Output the [x, y] coordinate of the center of the cell containing the given text.  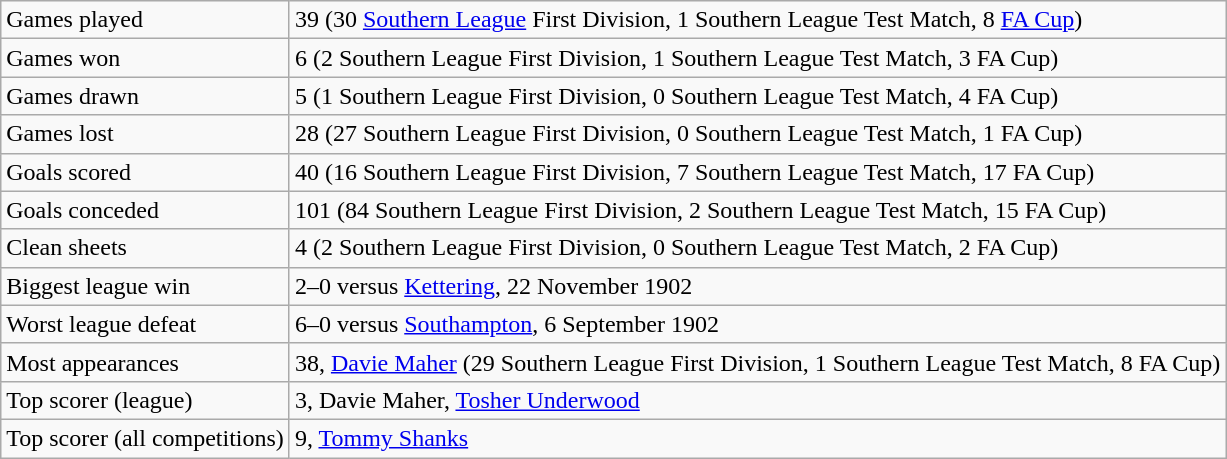
28 (27 Southern League First Division, 0 Southern League Test Match, 1 FA Cup) [757, 134]
39 (30 Southern League First Division, 1 Southern League Test Match, 8 FA Cup) [757, 20]
4 (2 Southern League First Division, 0 Southern League Test Match, 2 FA Cup) [757, 248]
9, Tommy Shanks [757, 438]
101 (84 Southern League First Division, 2 Southern League Test Match, 15 FA Cup) [757, 210]
Top scorer (league) [146, 400]
6–0 versus Southampton, 6 September 1902 [757, 324]
Games lost [146, 134]
Clean sheets [146, 248]
Goals scored [146, 172]
Goals conceded [146, 210]
6 (2 Southern League First Division, 1 Southern League Test Match, 3 FA Cup) [757, 58]
Biggest league win [146, 286]
Worst league defeat [146, 324]
Games won [146, 58]
38, Davie Maher (29 Southern League First Division, 1 Southern League Test Match, 8 FA Cup) [757, 362]
Games drawn [146, 96]
40 (16 Southern League First Division, 7 Southern League Test Match, 17 FA Cup) [757, 172]
5 (1 Southern League First Division, 0 Southern League Test Match, 4 FA Cup) [757, 96]
Games played [146, 20]
2–0 versus Kettering, 22 November 1902 [757, 286]
3, Davie Maher, Tosher Underwood [757, 400]
Top scorer (all competitions) [146, 438]
Most appearances [146, 362]
